Return the [X, Y] coordinate for the center point of the cell that contains the specified text.  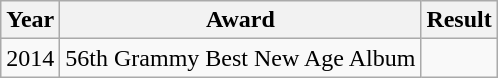
56th Grammy Best New Age Album [240, 58]
Award [240, 20]
Result [459, 20]
Year [30, 20]
2014 [30, 58]
